Output the (X, Y) coordinate of the center of the cell containing the given text.  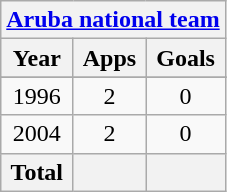
Year (37, 58)
1996 (37, 96)
Total (37, 172)
Aruba national team (113, 20)
Apps (110, 58)
2004 (37, 134)
Goals (186, 58)
